Capture the cell that displays the provided text and extract its (X, Y) central coordinate. 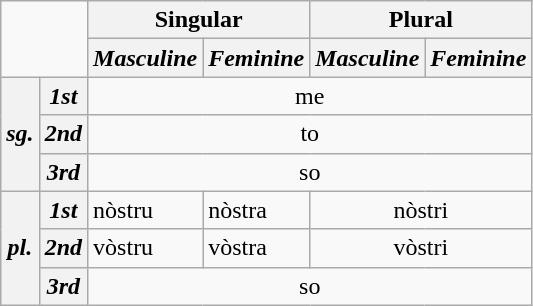
pl. (20, 248)
vòstra (256, 248)
nòstru (146, 210)
nòstri (421, 210)
Plural (421, 20)
vòstri (421, 248)
Singular (199, 20)
to (310, 134)
sg. (20, 134)
vòstru (146, 248)
nòstra (256, 210)
me (310, 96)
